For the text-containing cell, return its midpoint in [X, Y] coordinate format. 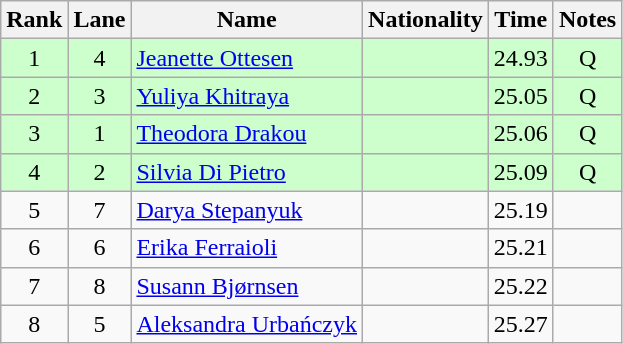
25.27 [520, 324]
Name [247, 20]
24.93 [520, 58]
25.06 [520, 134]
Yuliya Khitraya [247, 96]
Darya Stepanyuk [247, 210]
25.22 [520, 286]
Susann Bjørnsen [247, 286]
25.09 [520, 172]
Nationality [426, 20]
25.19 [520, 210]
Erika Ferraioli [247, 248]
Theodora Drakou [247, 134]
25.21 [520, 248]
25.05 [520, 96]
Silvia Di Pietro [247, 172]
Rank [34, 20]
Lane [100, 20]
Jeanette Ottesen [247, 58]
Aleksandra Urbańczyk [247, 324]
Notes [587, 20]
Time [520, 20]
